Scan for the cell matching the given text and deliver its (X, Y) coordinate at center. 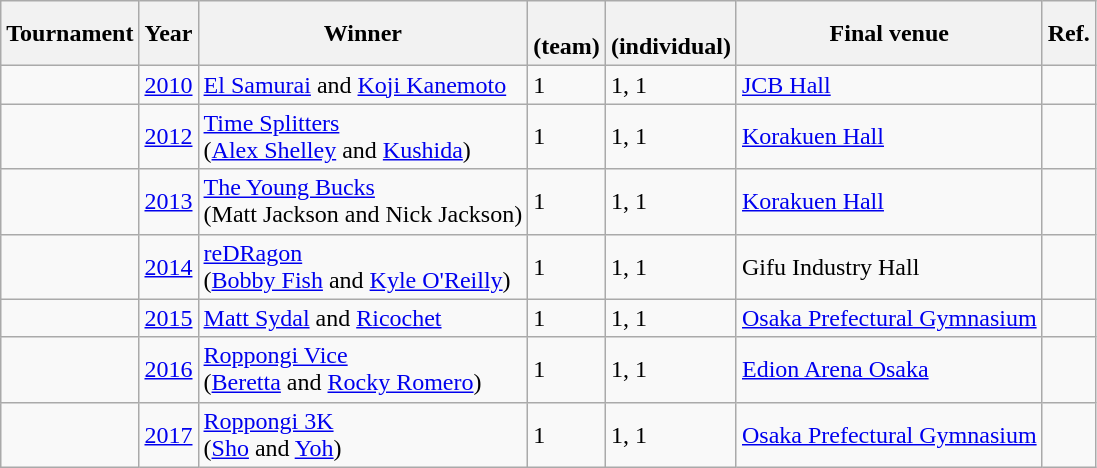
2010 (168, 85)
Tournament (70, 34)
Roppongi Vice(Beretta and Rocky Romero) (363, 370)
2012 (168, 136)
Time Splitters(Alex Shelley and Kushida) (363, 136)
Matt Sydal and Ricochet (363, 318)
Gifu Industry Hall (889, 266)
(team) (567, 34)
Ref. (1068, 34)
(individual) (670, 34)
JCB Hall (889, 85)
reDRagon(Bobby Fish and Kyle O'Reilly) (363, 266)
2017 (168, 434)
Final venue (889, 34)
2016 (168, 370)
Winner (363, 34)
2013 (168, 202)
Roppongi 3K(Sho and Yoh) (363, 434)
Edion Arena Osaka (889, 370)
The Young Bucks(Matt Jackson and Nick Jackson) (363, 202)
El Samurai and Koji Kanemoto (363, 85)
2015 (168, 318)
2014 (168, 266)
Year (168, 34)
